From the cell containing the given text, extract its center point as (X, Y) coordinate. 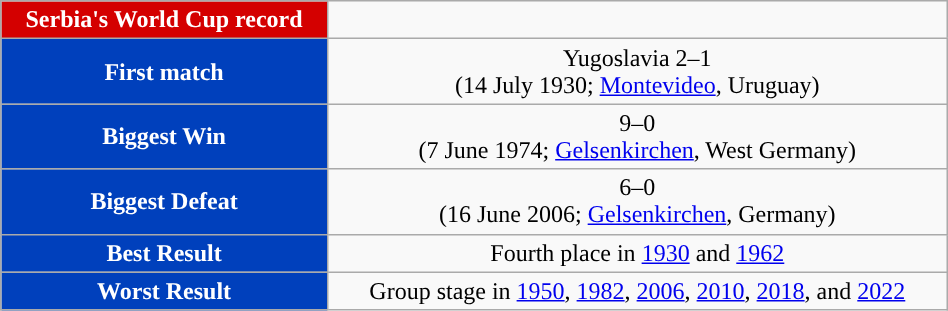
Serbia's World Cup record (164, 20)
9–0 (7 June 1974; Gelsenkirchen, West Germany) (637, 136)
Fourth place in 1930 and 1962 (637, 253)
Worst Result (164, 291)
Yugoslavia 2–1 (14 July 1930; Montevideo, Uruguay) (637, 72)
Biggest Defeat (164, 202)
Group stage in 1950, 1982, 2006, 2010, 2018, and 2022 (637, 291)
Biggest Win (164, 136)
First match (164, 72)
Best Result (164, 253)
6–0 (16 June 2006; Gelsenkirchen, Germany) (637, 202)
